Identify which cell holds the provided text, then report its [x, y] central coordinate. 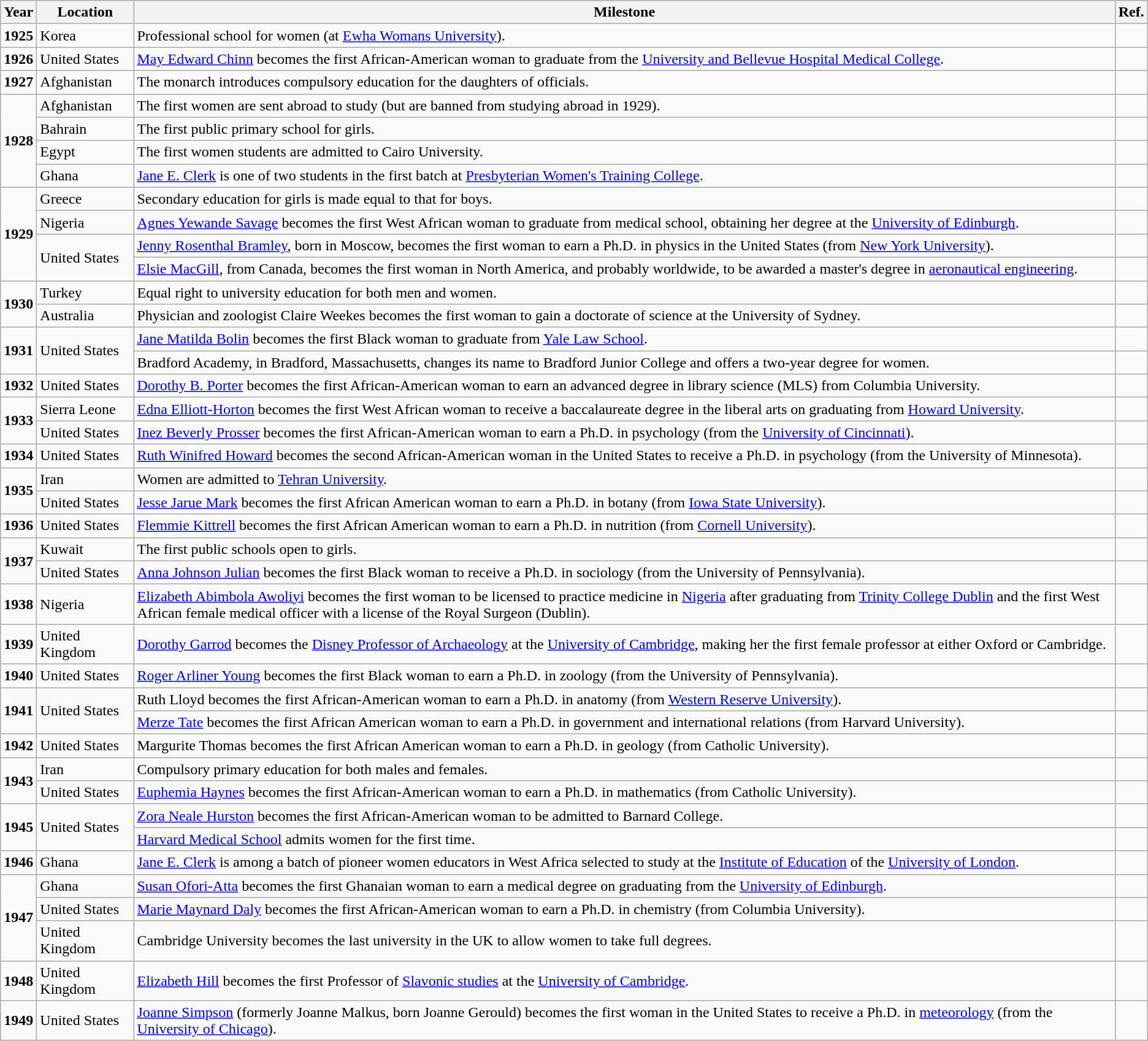
Flemmie Kittrell becomes the first African American woman to earn a Ph.D. in nutrition (from Cornell University). [624, 526]
Merze Tate becomes the first African American woman to earn a Ph.D. in government and international relations (from Harvard University). [624, 723]
Marie Maynard Daly becomes the first African-American woman to earn a Ph.D. in chemistry (from Columbia University). [624, 909]
Margurite Thomas becomes the first African American woman to earn a Ph.D. in geology (from Catholic University). [624, 746]
The first women are sent abroad to study (but are banned from studying abroad in 1929). [624, 106]
The first public schools open to girls. [624, 549]
1935 [18, 491]
1936 [18, 526]
May Edward Chinn becomes the first African-American woman to graduate from the University and Bellevue Hospital Medical College. [624, 59]
Bradford Academy, in Bradford, Massachusetts, changes its name to Bradford Junior College and offers a two-year degree for women. [624, 363]
1945 [18, 828]
Equal right to university education for both men and women. [624, 293]
1941 [18, 710]
Location [85, 12]
1940 [18, 675]
Jane E. Clerk is among a batch of pioneer women educators in West Africa selected to study at the Institute of Education of the University of London. [624, 862]
1946 [18, 862]
Physician and zoologist Claire Weekes becomes the first woman to gain a doctorate of science at the University of Sydney. [624, 316]
Milestone [624, 12]
Jane E. Clerk is one of two students in the first batch at Presbyterian Women's Training College. [624, 175]
1929 [18, 234]
1939 [18, 644]
Secondary education for girls is made equal to that for boys. [624, 199]
1948 [18, 980]
Jane Matilda Bolin becomes the first Black woman to graduate from Yale Law School. [624, 339]
Bahrain [85, 129]
1926 [18, 59]
Elizabeth Hill becomes the first Professor of Slavonic studies at the University of Cambridge. [624, 980]
Dorothy B. Porter becomes the first African-American woman to earn an advanced degree in library science (MLS) from Columbia University. [624, 386]
1947 [18, 918]
The first public primary school for girls. [624, 129]
1934 [18, 456]
1932 [18, 386]
1937 [18, 561]
Year [18, 12]
1931 [18, 351]
Inez Beverly Prosser becomes the first African-American woman to earn a Ph.D. in psychology (from the University of Cincinnati). [624, 432]
Australia [85, 316]
Women are admitted to Tehran University. [624, 479]
Zora Neale Hurston becomes the first African-American woman to be admitted to Barnard College. [624, 816]
1933 [18, 421]
Anna Johnson Julian becomes the first Black woman to receive a Ph.D. in sociology (from the University of Pennsylvania). [624, 572]
Greece [85, 199]
1927 [18, 82]
Ruth Lloyd becomes the first African-American woman to earn a Ph.D. in anatomy (from Western Reserve University). [624, 699]
1928 [18, 140]
Susan Ofori-Atta becomes the first Ghanaian woman to earn a medical degree on graduating from the University of Edinburgh. [624, 886]
1942 [18, 746]
Jenny Rosenthal Bramley, born in Moscow, becomes the first woman to earn a Ph.D. in physics in the United States (from New York University). [624, 245]
1949 [18, 1021]
Agnes Yewande Savage becomes the first West African woman to graduate from medical school, obtaining her degree at the University of Edinburgh. [624, 222]
Korea [85, 36]
The first women students are admitted to Cairo University. [624, 152]
Ref. [1131, 12]
Turkey [85, 293]
Compulsory primary education for both males and females. [624, 769]
Cambridge University becomes the last university in the UK to allow women to take full degrees. [624, 941]
Egypt [85, 152]
1938 [18, 604]
1930 [18, 304]
Sierra Leone [85, 409]
The monarch introduces compulsory education for the daughters of officials. [624, 82]
Harvard Medical School admits women for the first time. [624, 839]
Euphemia Haynes becomes the first African-American woman to earn a Ph.D. in mathematics (from Catholic University). [624, 793]
1943 [18, 781]
Professional school for women (at Ewha Womans University). [624, 36]
1925 [18, 36]
Kuwait [85, 549]
Edna Elliott-Horton becomes the first West African woman to receive a baccalaureate degree in the liberal arts on graduating from Howard University. [624, 409]
Roger Arliner Young becomes the first Black woman to earn a Ph.D. in zoology (from the University of Pennsylvania). [624, 675]
Jesse Jarue Mark becomes the first African American woman to earn a Ph.D. in botany (from Iowa State University). [624, 502]
